From the cell containing the given text, extract its center point as (X, Y) coordinate. 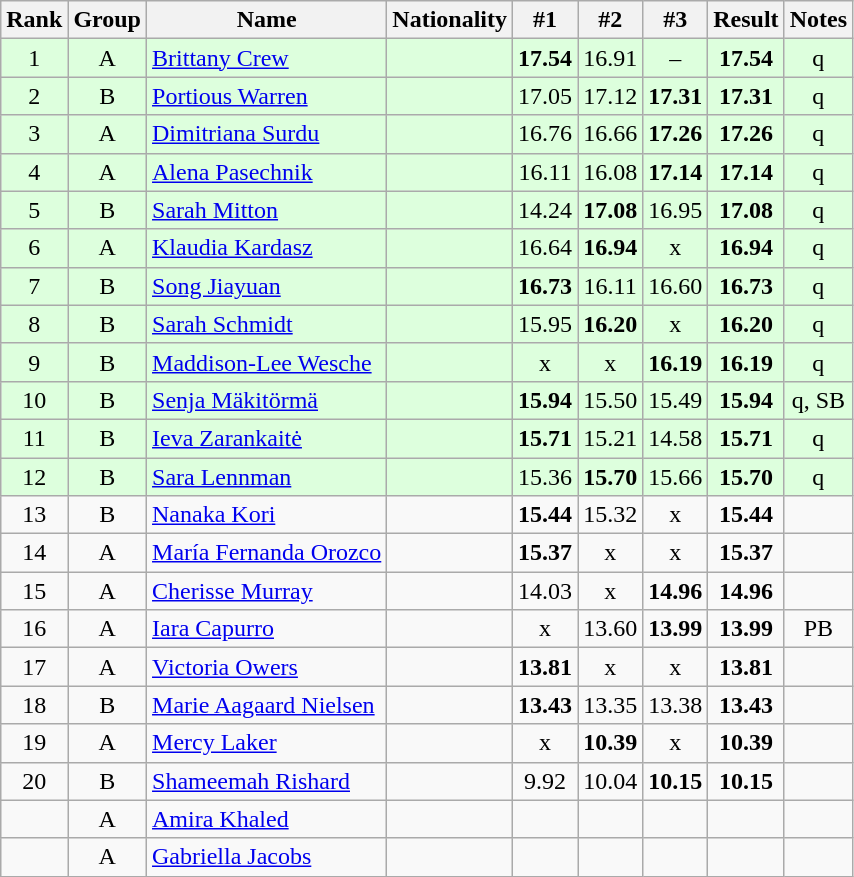
Sara Lennman (267, 477)
Klaudia Kardasz (267, 248)
Nanaka Kori (267, 515)
4 (34, 172)
Group (108, 20)
19 (34, 743)
16 (34, 629)
16.08 (610, 172)
17 (34, 667)
Gabriella Jacobs (267, 857)
12 (34, 477)
Sarah Mitton (267, 210)
17.12 (610, 96)
Victoria Owers (267, 667)
q, SB (818, 400)
15.66 (676, 477)
16.76 (546, 134)
Mercy Laker (267, 743)
María Fernanda Orozco (267, 553)
11 (34, 438)
10.04 (610, 781)
14 (34, 553)
13.38 (676, 705)
Name (267, 20)
Senja Mäkitörmä (267, 400)
Cherisse Murray (267, 591)
Rank (34, 20)
6 (34, 248)
Song Jiayuan (267, 286)
18 (34, 705)
15.36 (546, 477)
Amira Khaled (267, 819)
Nationality (450, 20)
8 (34, 324)
2 (34, 96)
13.60 (610, 629)
15.32 (610, 515)
Notes (818, 20)
Portious Warren (267, 96)
– (676, 58)
Result (746, 20)
17.05 (546, 96)
#1 (546, 20)
20 (34, 781)
15.21 (610, 438)
Ieva Zarankaitė (267, 438)
3 (34, 134)
Alena Pasechnik (267, 172)
16.64 (546, 248)
15.95 (546, 324)
16.95 (676, 210)
Dimitriana Surdu (267, 134)
16.60 (676, 286)
10 (34, 400)
15 (34, 591)
5 (34, 210)
PB (818, 629)
Maddison-Lee Wesche (267, 362)
15.49 (676, 400)
#3 (676, 20)
#2 (610, 20)
15.50 (610, 400)
13.35 (610, 705)
14.24 (546, 210)
16.66 (610, 134)
14.03 (546, 591)
14.58 (676, 438)
Marie Aagaard Nielsen (267, 705)
Sarah Schmidt (267, 324)
7 (34, 286)
Shameemah Rishard (267, 781)
1 (34, 58)
9.92 (546, 781)
16.91 (610, 58)
9 (34, 362)
Brittany Crew (267, 58)
13 (34, 515)
Iara Capurro (267, 629)
